Find where the given text appears and provide that cell's center as [X, Y] coordinate. 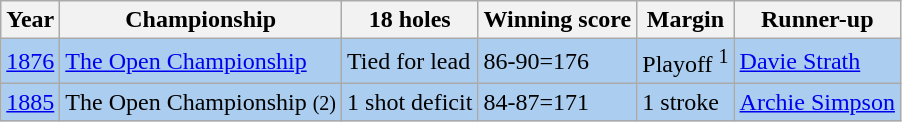
86-90=176 [558, 62]
Winning score [558, 20]
18 holes [410, 20]
The Open Championship (2) [201, 102]
Championship [201, 20]
1 stroke [686, 102]
The Open Championship [201, 62]
1 shot deficit [410, 102]
Margin [686, 20]
Tied for lead [410, 62]
Davie Strath [817, 62]
1876 [30, 62]
Runner-up [817, 20]
Playoff 1 [686, 62]
Archie Simpson [817, 102]
Year [30, 20]
1885 [30, 102]
84-87=171 [558, 102]
